Scan for the cell matching the given text and deliver its [X, Y] coordinate at center. 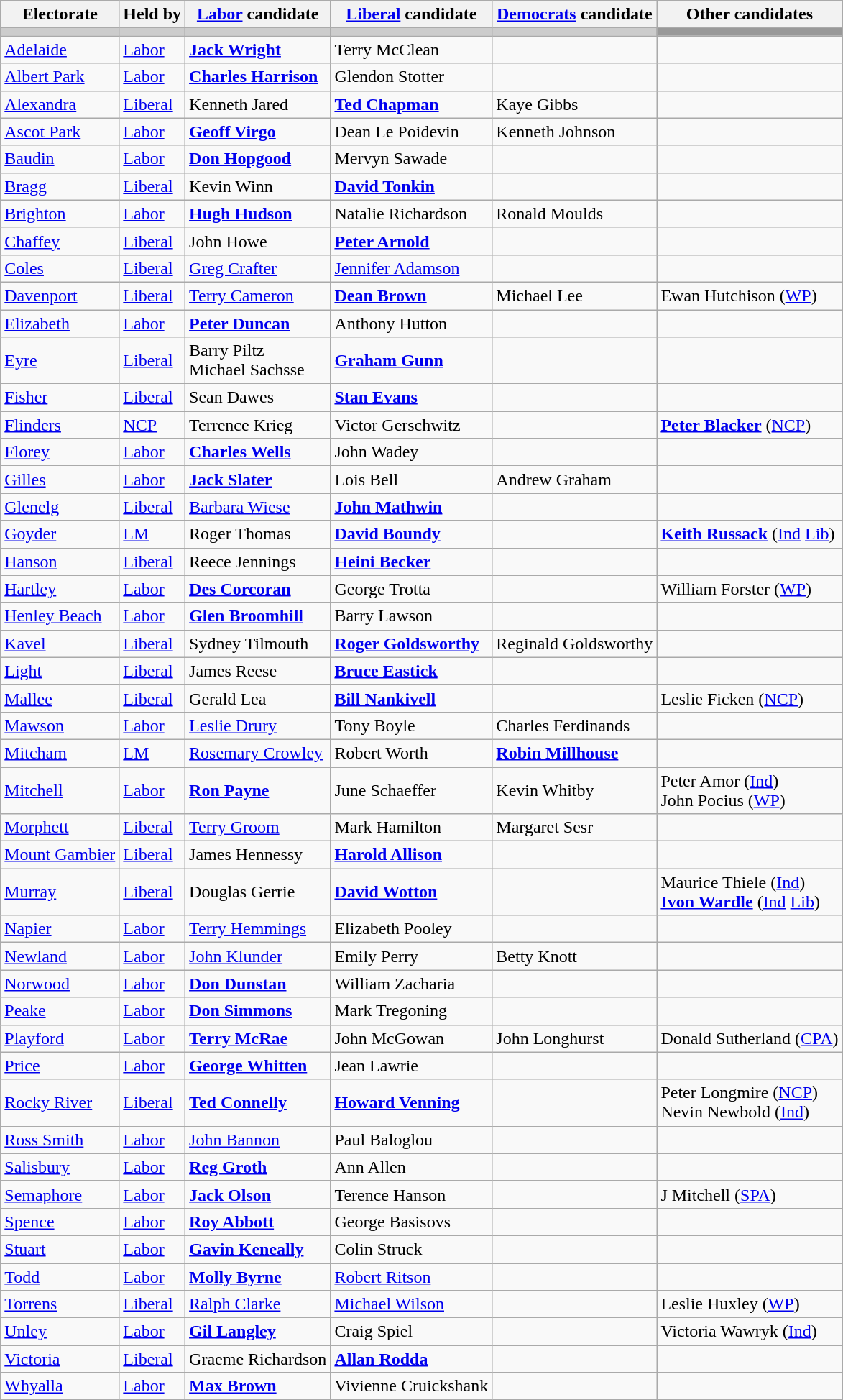
Bragg [60, 186]
Rocky River [60, 1103]
Roger Goldsworthy [411, 644]
David Tonkin [411, 186]
Florey [60, 452]
Geoff Virgo [258, 132]
Unley [60, 1332]
Mawson [60, 726]
Newland [60, 956]
Robert Worth [411, 753]
Hartley [60, 589]
Keith Russack (Ind Lib) [750, 534]
Lois Bell [411, 480]
Graeme Richardson [258, 1359]
John Longhurst [575, 1038]
Andrew Graham [575, 480]
Mark Hamilton [411, 828]
James Hennessy [258, 855]
Kenneth Johnson [575, 132]
Barry Lawson [411, 616]
George Basisovs [411, 1222]
Terry Hemmings [258, 929]
Stan Evans [411, 398]
Margaret Sesr [575, 828]
Glendon Stotter [411, 77]
Charles Harrison [258, 77]
Liberal candidate [411, 14]
Terry McRae [258, 1038]
Coles [60, 268]
Mallee [60, 698]
Heini Becker [411, 562]
John Howe [258, 241]
Harold Allison [411, 855]
J Mitchell (SPA) [750, 1194]
Roy Abbott [258, 1222]
Craig Spiel [411, 1332]
Ascot Park [60, 132]
Bruce Eastick [411, 671]
Leslie Drury [258, 726]
Napier [60, 929]
Mervyn Sawade [411, 159]
Price [60, 1066]
Torrens [60, 1304]
Mark Tregoning [411, 1011]
Greg Crafter [258, 268]
Reece Jennings [258, 562]
Glen Broomhill [258, 616]
Gilles [60, 480]
Barbara Wiese [258, 507]
Flinders [60, 425]
Leslie Huxley (WP) [750, 1304]
Fisher [60, 398]
Douglas Gerrie [258, 892]
Dean Le Poidevin [411, 132]
Graham Gunn [411, 361]
Howard Venning [411, 1103]
Kenneth Jared [258, 104]
Reginald Goldsworthy [575, 644]
Charles Wells [258, 452]
Morphett [60, 828]
Kevin Winn [258, 186]
Robert Ritson [411, 1276]
Mount Gambier [60, 855]
Mitcham [60, 753]
Eyre [60, 361]
Baudin [60, 159]
Michael Wilson [411, 1304]
Peter Blacker (NCP) [750, 425]
Mitchell [60, 790]
John Bannon [258, 1140]
Charles Ferdinands [575, 726]
Colin Struck [411, 1249]
Kevin Whitby [575, 790]
Jennifer Adamson [411, 268]
Donald Sutherland (CPA) [750, 1038]
Henley Beach [60, 616]
Don Simmons [258, 1011]
John Klunder [258, 956]
Kaye Gibbs [575, 104]
Anthony Hutton [411, 323]
Hugh Hudson [258, 214]
Gil Langley [258, 1332]
Sydney Tilmouth [258, 644]
Ralph Clarke [258, 1304]
Victoria Wawryk (Ind) [750, 1332]
Brighton [60, 214]
Chaffey [60, 241]
William Forster (WP) [750, 589]
Emily Perry [411, 956]
Spence [60, 1222]
John McGowan [411, 1038]
Gavin Keneally [258, 1249]
Max Brown [258, 1386]
Todd [60, 1276]
Des Corcoran [258, 589]
Maurice Thiele (Ind) Ivon Wardle (Ind Lib) [750, 892]
Whyalla [60, 1386]
Davenport [60, 296]
Labor candidate [258, 14]
Michael Lee [575, 296]
George Trotta [411, 589]
Semaphore [60, 1194]
John Wadey [411, 452]
George Whitten [258, 1066]
Kavel [60, 644]
Terry Cameron [258, 296]
Hanson [60, 562]
Barry Piltz Michael Sachsse [258, 361]
Stuart [60, 1249]
Goyder [60, 534]
Ted Connelly [258, 1103]
Victoria [60, 1359]
Other candidates [750, 14]
Murray [60, 892]
Electorate [60, 14]
Peter Arnold [411, 241]
Reg Groth [258, 1167]
Terry McClean [411, 50]
Light [60, 671]
Sean Dawes [258, 398]
Dean Brown [411, 296]
Alexandra [60, 104]
Allan Rodda [411, 1359]
Jack Slater [258, 480]
Robin Millhouse [575, 753]
Jack Wright [258, 50]
Natalie Richardson [411, 214]
June Schaeffer [411, 790]
Ross Smith [60, 1140]
Tony Boyle [411, 726]
Peter Longmire (NCP) Nevin Newbold (Ind) [750, 1103]
David Boundy [411, 534]
Peake [60, 1011]
Bill Nankivell [411, 698]
Ron Payne [258, 790]
William Zacharia [411, 984]
Ted Chapman [411, 104]
Albert Park [60, 77]
Roger Thomas [258, 534]
Ann Allen [411, 1167]
Democrats candidate [575, 14]
Norwood [60, 984]
Molly Byrne [258, 1276]
James Reese [258, 671]
Glenelg [60, 507]
Victor Gerschwitz [411, 425]
Ewan Hutchison (WP) [750, 296]
NCP [152, 425]
Jack Olson [258, 1194]
Peter Duncan [258, 323]
Don Dunstan [258, 984]
David Wotton [411, 892]
Terence Hanson [411, 1194]
Leslie Ficken (NCP) [750, 698]
Ronald Moulds [575, 214]
Elizabeth Pooley [411, 929]
Don Hopgood [258, 159]
Gerald Lea [258, 698]
Rosemary Crowley [258, 753]
Elizabeth [60, 323]
Playford [60, 1038]
Held by [152, 14]
Betty Knott [575, 956]
Paul Baloglou [411, 1140]
Terrence Krieg [258, 425]
Adelaide [60, 50]
Terry Groom [258, 828]
Jean Lawrie [411, 1066]
Peter Amor (Ind) John Pocius (WP) [750, 790]
Vivienne Cruickshank [411, 1386]
John Mathwin [411, 507]
Salisbury [60, 1167]
